Capture the cell that displays the provided text and extract its (x, y) central coordinate. 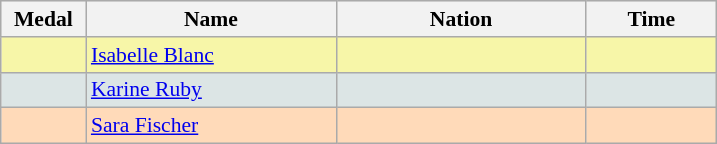
Name (211, 19)
Time (651, 19)
Karine Ruby (211, 90)
Nation (461, 19)
Medal (44, 19)
Sara Fischer (211, 126)
Isabelle Blanc (211, 55)
